Capture the cell that displays the provided text and extract its [x, y] central coordinate. 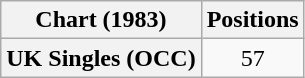
Positions [252, 20]
57 [252, 58]
Chart (1983) [101, 20]
UK Singles (OCC) [101, 58]
